Extract the [X, Y] coordinate from the center of the cell holding the provided text.  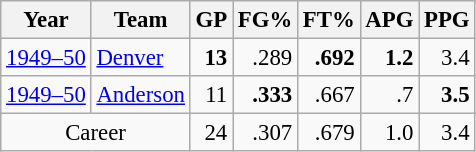
.692 [330, 58]
GP [211, 20]
.307 [264, 133]
FT% [330, 20]
24 [211, 133]
PPG [447, 20]
1.2 [390, 58]
Denver [140, 58]
FG% [264, 20]
.333 [264, 95]
.667 [330, 95]
Anderson [140, 95]
13 [211, 58]
APG [390, 20]
.679 [330, 133]
11 [211, 95]
Year [46, 20]
.289 [264, 58]
1.0 [390, 133]
3.5 [447, 95]
Team [140, 20]
Career [96, 133]
.7 [390, 95]
